For the text-containing cell, return its midpoint in (x, y) coordinate format. 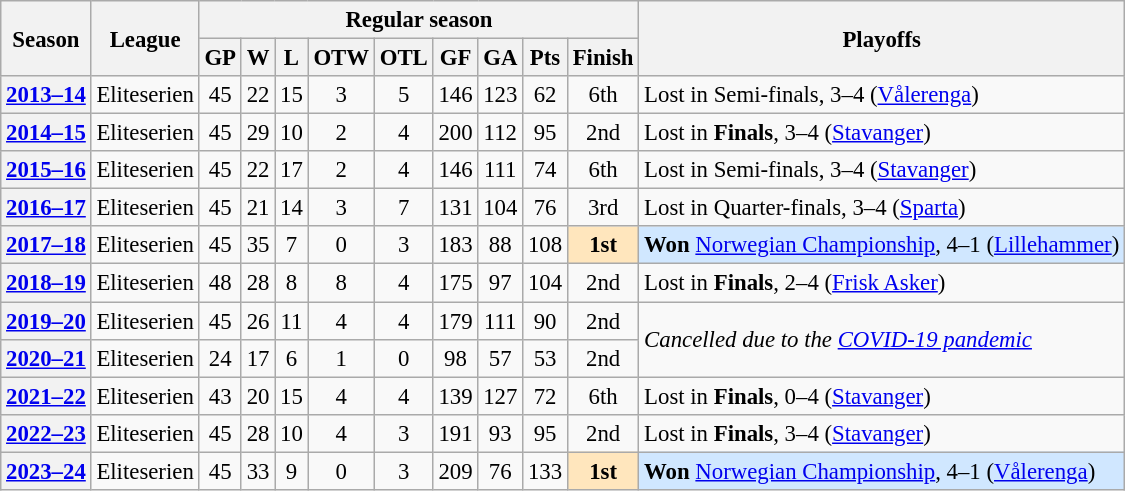
127 (500, 396)
3rd (602, 208)
139 (456, 396)
1 (341, 358)
93 (500, 433)
Lost in Semi-finals, 3–4 (Stavanger) (882, 170)
133 (546, 471)
131 (456, 208)
123 (500, 95)
11 (292, 321)
Season (46, 38)
Won Norwegian Championship, 4–1 (Vålerenga) (882, 471)
Pts (546, 58)
57 (500, 358)
2013–14 (46, 95)
191 (456, 433)
Regular season (419, 20)
League (145, 38)
200 (456, 133)
53 (546, 358)
88 (500, 245)
Lost in Quarter-finals, 3–4 (Sparta) (882, 208)
14 (292, 208)
2019–20 (46, 321)
24 (220, 358)
L (292, 58)
20 (258, 396)
2021–22 (46, 396)
Finish (602, 58)
Lost in Semi-finals, 3–4 (Vålerenga) (882, 95)
9 (292, 471)
74 (546, 170)
179 (456, 321)
2015–16 (46, 170)
29 (258, 133)
5 (404, 95)
Cancelled due to the COVID-19 pandemic (882, 340)
Lost in Finals, 0–4 (Stavanger) (882, 396)
W (258, 58)
43 (220, 396)
33 (258, 471)
2016–17 (46, 208)
98 (456, 358)
90 (546, 321)
2018–19 (46, 283)
2022–23 (46, 433)
Playoffs (882, 38)
2023–24 (46, 471)
GA (500, 58)
Won Norwegian Championship, 4–1 (Lillehammer) (882, 245)
Lost in Finals, 2–4 (Frisk Asker) (882, 283)
112 (500, 133)
2017–18 (46, 245)
209 (456, 471)
GP (220, 58)
21 (258, 208)
62 (546, 95)
26 (258, 321)
6 (292, 358)
48 (220, 283)
35 (258, 245)
97 (500, 283)
GF (456, 58)
OTL (404, 58)
2014–15 (46, 133)
72 (546, 396)
OTW (341, 58)
108 (546, 245)
183 (456, 245)
175 (456, 283)
2020–21 (46, 358)
